Detect which cell encompasses the target text, then output its (x, y) center coordinate. 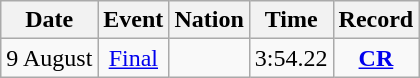
3:54.22 (291, 58)
Event (134, 20)
Date (50, 20)
Final (134, 58)
9 August (50, 58)
Nation (209, 20)
Time (291, 20)
Record (376, 20)
CR (376, 58)
